Scan for the cell matching the given text and deliver its [X, Y] coordinate at center. 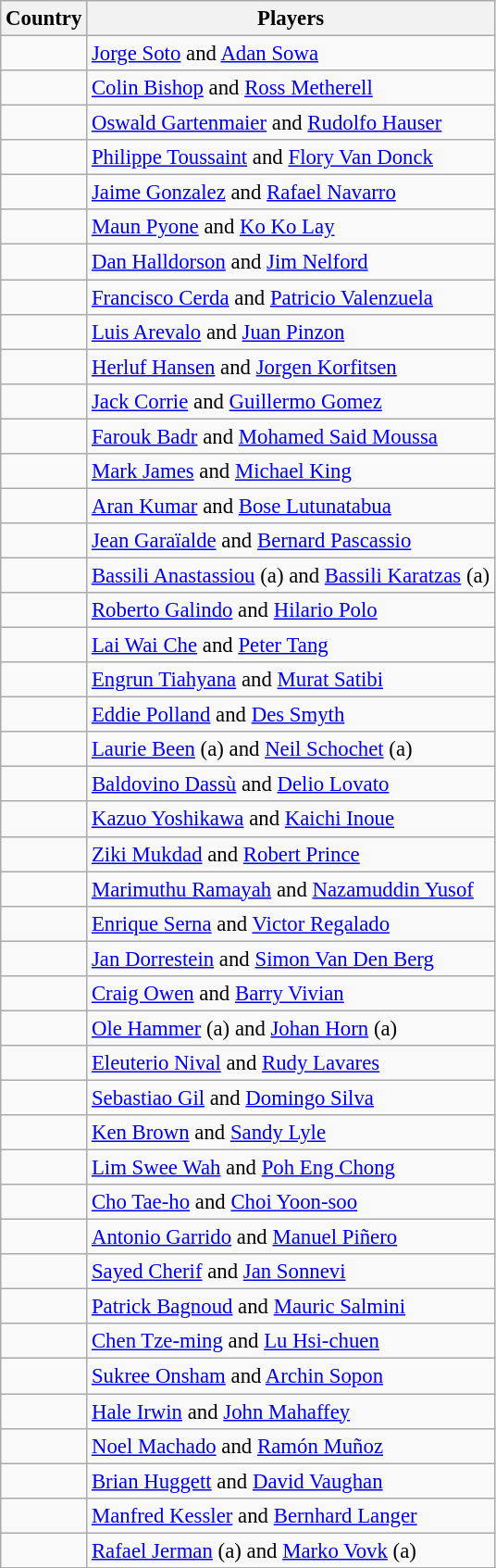
Craig Owen and Barry Vivian [291, 994]
Eleuterio Nival and Rudy Lavares [291, 1063]
Jan Dorrestein and Simon Van Den Berg [291, 959]
Cho Tae-ho and Choi Yoon-soo [291, 1202]
Baldovino Dassù and Delio Lovato [291, 784]
Engrun Tiahyana and Murat Satibi [291, 680]
Mark James and Michael King [291, 471]
Chen Tze-ming and Lu Hsi-chuen [291, 1342]
Antonio Garrido and Manuel Piñero [291, 1237]
Jaime Gonzalez and Rafael Navarro [291, 193]
Players [291, 19]
Lim Swee Wah and Poh Eng Chong [291, 1168]
Farouk Badr and Mohamed Said Moussa [291, 436]
Sukree Onsham and Archin Sopon [291, 1376]
Manfred Kessler and Bernhard Langer [291, 1515]
Kazuo Yoshikawa and Kaichi Inoue [291, 820]
Herluf Hansen and Jorgen Korfitsen [291, 367]
Rafael Jerman (a) and Marko Vovk (a) [291, 1550]
Roberto Galindo and Hilario Polo [291, 610]
Sayed Cherif and Jan Sonnevi [291, 1272]
Francisco Cerda and Patricio Valenzuela [291, 297]
Patrick Bagnoud and Mauric Salmini [291, 1307]
Enrique Serna and Victor Regalado [291, 923]
Dan Halldorson and Jim Nelford [291, 262]
Philippe Toussaint and Flory Van Donck [291, 157]
Bassili Anastassiou (a) and Bassili Karatzas (a) [291, 575]
Jorge Soto and Adan Sowa [291, 54]
Lai Wai Che and Peter Tang [291, 646]
Marimuthu Ramayah and Nazamuddin Yusof [291, 889]
Ole Hammer (a) and Johan Horn (a) [291, 1028]
Country [44, 19]
Ziki Mukdad and Robert Prince [291, 854]
Laurie Been (a) and Neil Schochet (a) [291, 749]
Luis Arevalo and Juan Pinzon [291, 332]
Aran Kumar and Bose Lutunatabua [291, 506]
Jean Garaïalde and Bernard Pascassio [291, 541]
Hale Irwin and John Mahaffey [291, 1411]
Maun Pyone and Ko Ko Lay [291, 227]
Colin Bishop and Ross Metherell [291, 88]
Ken Brown and Sandy Lyle [291, 1133]
Eddie Polland and Des Smyth [291, 715]
Jack Corrie and Guillermo Gomez [291, 401]
Brian Huggett and David Vaughan [291, 1481]
Oswald Gartenmaier and Rudolfo Hauser [291, 123]
Sebastiao Gil and Domingo Silva [291, 1098]
Noel Machado and Ramón Muñoz [291, 1446]
